Provide the (x, y) coordinate of the cell's center where the given text is located.  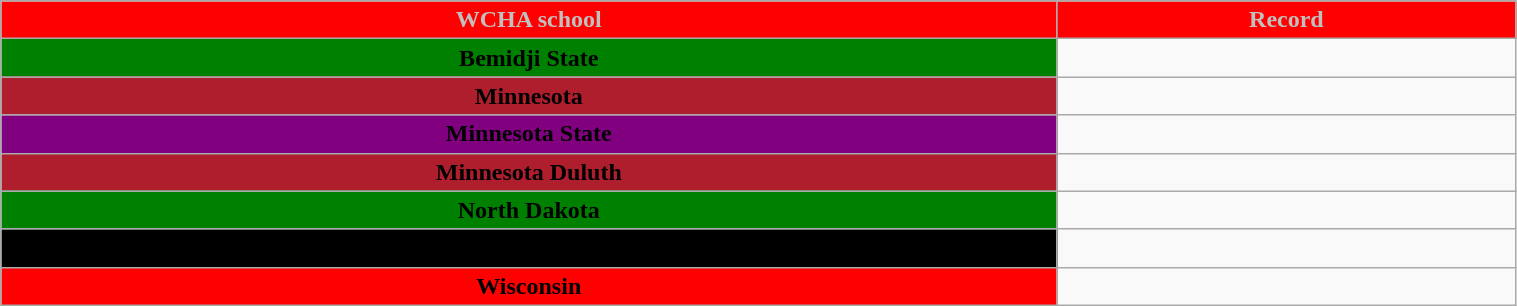
Bemidji State (529, 58)
Minnesota State (529, 134)
Wisconsin (529, 286)
Record (1286, 20)
Minnesota Duluth (529, 172)
WCHA school (529, 20)
Minnesota (529, 96)
North Dakota (529, 210)
St. Cloud State (529, 248)
